Determine the (X, Y) coordinate at the center of the cell enclosing the given text.  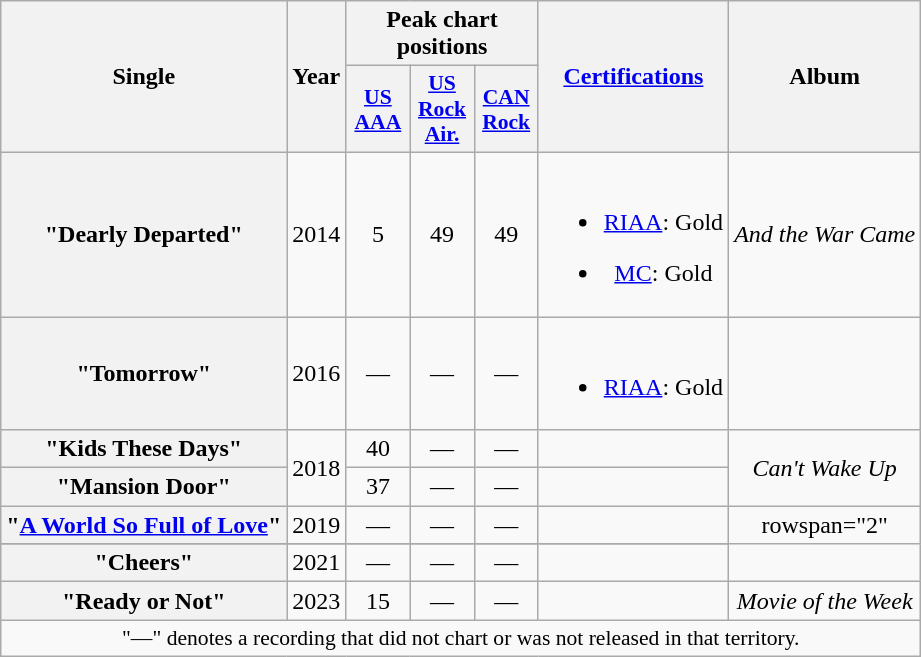
"Kids These Days" (144, 449)
"Ready or Not" (144, 601)
2021 (316, 563)
Certifications (633, 77)
"—" denotes a recording that did not chart or was not released in that territory. (461, 638)
Movie of the Week (825, 601)
"A World So Full of Love" (144, 525)
5 (378, 234)
Album (825, 77)
CANRock (506, 110)
2014 (316, 234)
40 (378, 449)
RIAA: GoldMC: Gold (633, 234)
And the War Came (825, 234)
RIAA: Gold (633, 372)
2019 (316, 525)
Single (144, 77)
USAAA (378, 110)
USRockAir. (442, 110)
Peak chart positions (442, 34)
37 (378, 487)
rowspan="2" (825, 525)
Can't Wake Up (825, 468)
Year (316, 77)
"Dearly Departed" (144, 234)
"Mansion Door" (144, 487)
2016 (316, 372)
"Cheers" (144, 563)
2023 (316, 601)
15 (378, 601)
"Tomorrow" (144, 372)
2018 (316, 468)
